Return (x, y) of the center of cell containing provided text 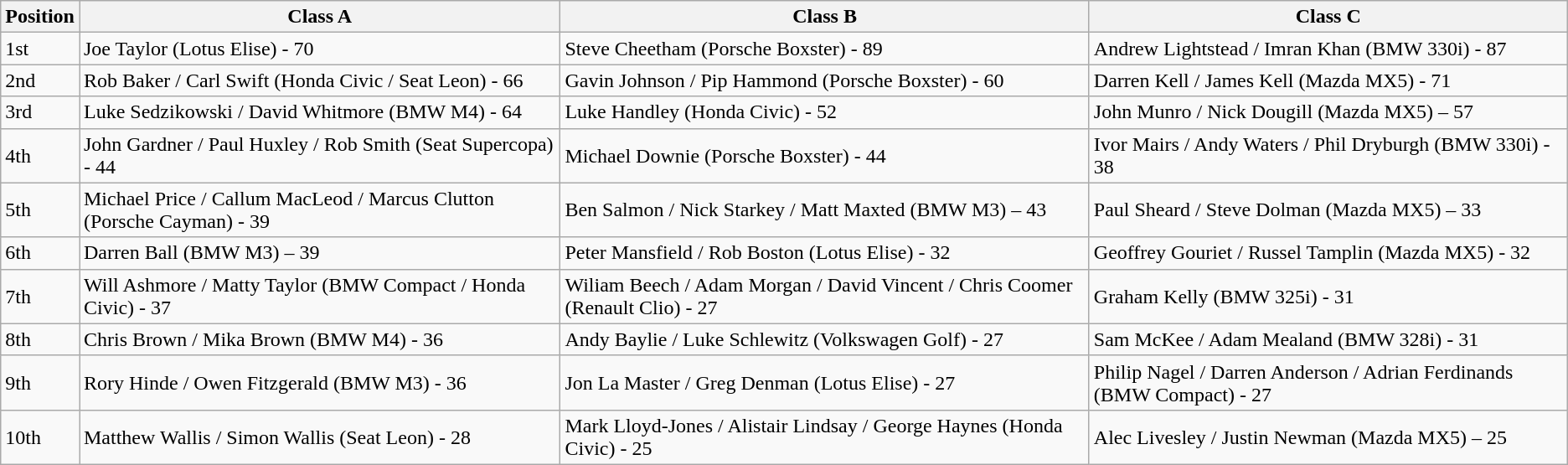
Luke Sedzikowski / David Whitmore (BMW M4) - 64 (319, 112)
Rob Baker / Carl Swift (Honda Civic / Seat Leon) - 66 (319, 80)
Will Ashmore / Matty Taylor (BMW Compact / Honda Civic) - 37 (319, 297)
2nd (40, 80)
Steve Cheetham (Porsche Boxster) - 89 (824, 49)
Matthew Wallis / Simon Wallis (Seat Leon) - 28 (319, 437)
John Gardner / Paul Huxley / Rob Smith (Seat Supercopa) - 44 (319, 156)
Class B (824, 17)
Ivor Mairs / Andy Waters / Phil Dryburgh (BMW 330i) - 38 (1328, 156)
Alec Livesley / Justin Newman (Mazda MX5) – 25 (1328, 437)
Philip Nagel / Darren Anderson / Adrian Ferdinands (BMW Compact) - 27 (1328, 382)
5th (40, 209)
Class C (1328, 17)
John Munro / Nick Dougill (Mazda MX5) – 57 (1328, 112)
10th (40, 437)
9th (40, 382)
6th (40, 253)
Andy Baylie / Luke Schlewitz (Volkswagen Golf) - 27 (824, 339)
Position (40, 17)
Class A (319, 17)
Wiliam Beech / Adam Morgan / David Vincent / Chris Coomer (Renault Clio) - 27 (824, 297)
1st (40, 49)
Mark Lloyd-Jones / Alistair Lindsay / George Haynes (Honda Civic) - 25 (824, 437)
Michael Price / Callum MacLeod / Marcus Clutton (Porsche Cayman) - 39 (319, 209)
Darren Ball (BMW M3) – 39 (319, 253)
Luke Handley (Honda Civic) - 52 (824, 112)
3rd (40, 112)
7th (40, 297)
Rory Hinde / Owen Fitzgerald (BMW M3) - 36 (319, 382)
4th (40, 156)
Darren Kell / James Kell (Mazda MX5) - 71 (1328, 80)
Ben Salmon / Nick Starkey / Matt Maxted (BMW M3) – 43 (824, 209)
Geoffrey Gouriet / Russel Tamplin (Mazda MX5) - 32 (1328, 253)
Peter Mansfield / Rob Boston (Lotus Elise) - 32 (824, 253)
Andrew Lightstead / Imran Khan (BMW 330i) - 87 (1328, 49)
Graham Kelly (BMW 325i) - 31 (1328, 297)
Joe Taylor (Lotus Elise) - 70 (319, 49)
Gavin Johnson / Pip Hammond (Porsche Boxster) - 60 (824, 80)
Sam McKee / Adam Mealand (BMW 328i) - 31 (1328, 339)
Michael Downie (Porsche Boxster) - 44 (824, 156)
Chris Brown / Mika Brown (BMW M4) - 36 (319, 339)
Jon La Master / Greg Denman (Lotus Elise) - 27 (824, 382)
8th (40, 339)
Paul Sheard / Steve Dolman (Mazda MX5) – 33 (1328, 209)
